Search for the cell housing the specified text and yield its [x, y] center coordinate. 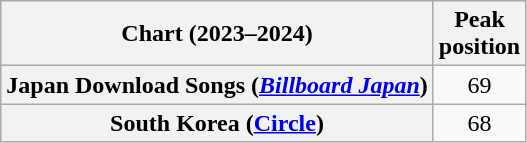
Japan Download Songs (Billboard Japan) [218, 85]
Peakposition [479, 34]
69 [479, 85]
Chart (2023–2024) [218, 34]
68 [479, 123]
South Korea (Circle) [218, 123]
